Locate the cell with the specified text and output its [X, Y] center coordinate. 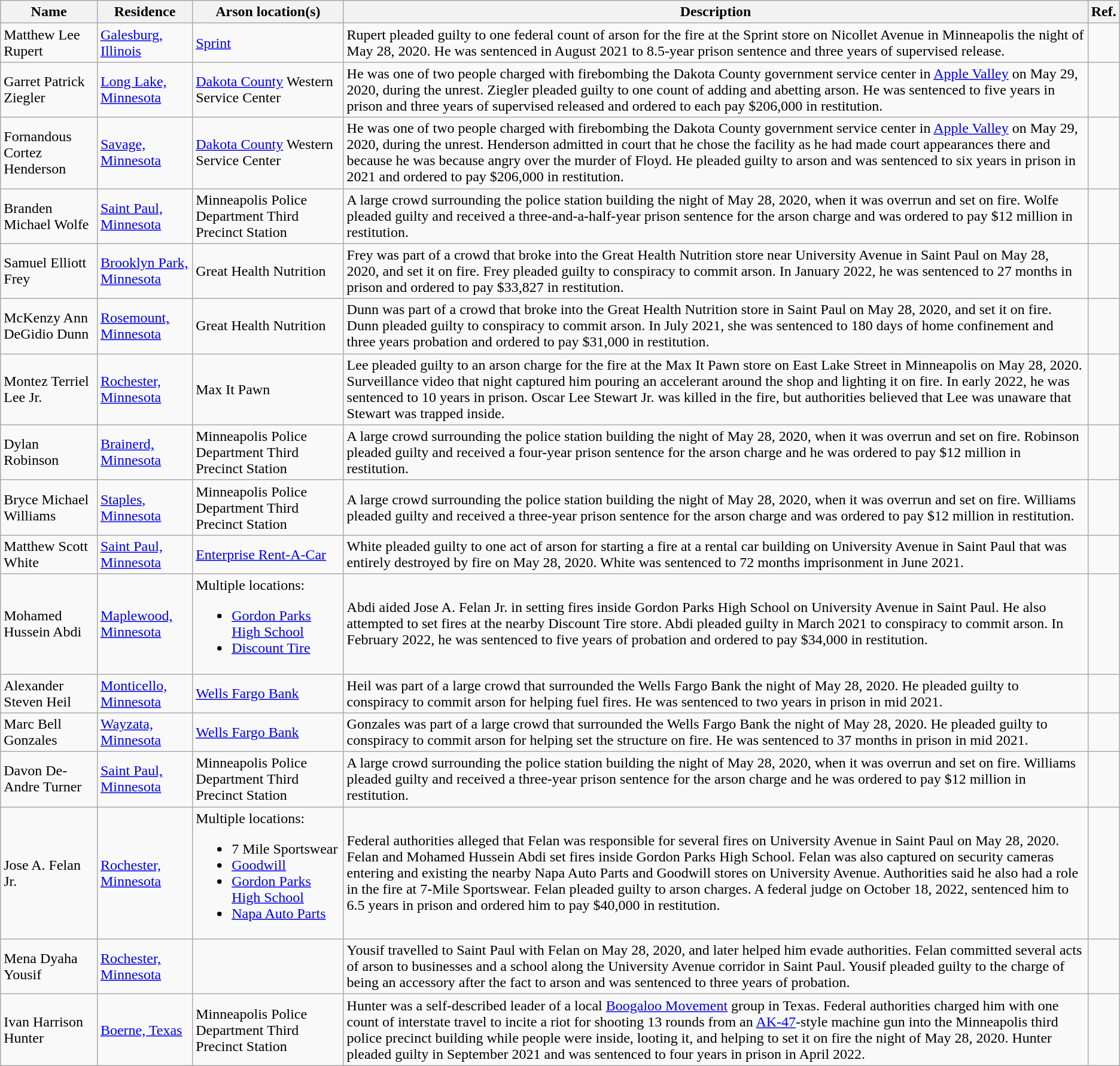
Max It Pawn [268, 389]
Rosemount, Minnesota [145, 326]
Residence [145, 12]
McKenzy Ann DeGidio Dunn [49, 326]
Matthew Scott White [49, 554]
Mohamed Hussein Abdi [49, 623]
Sprint [268, 43]
Alexander Steven Heil [49, 693]
Dylan Robinson [49, 452]
Wayzata, Minnesota [145, 732]
Name [49, 12]
Ivan Harrison Hunter [49, 1030]
Marc Bell Gonzales [49, 732]
Multiple locations:Gordon Parks High SchoolDiscount Tire [268, 623]
Mena Dyaha Yousif [49, 967]
Matthew Lee Rupert [49, 43]
Garret Patrick Ziegler [49, 90]
Samuel Elliott Frey [49, 271]
Montez Terriel Lee Jr. [49, 389]
Enterprise Rent-A-Car [268, 554]
Arson location(s) [268, 12]
Description [716, 12]
Ref. [1103, 12]
Fornandous Cortez Henderson [49, 153]
Long Lake, Minnesota [145, 90]
Maplewood, Minnesota [145, 623]
Brooklyn Park, Minnesota [145, 271]
Staples, Minnesota [145, 507]
Brainerd, Minnesota [145, 452]
Multiple locations:7 Mile SportswearGoodwillGordon Parks High SchoolNapa Auto Parts [268, 873]
Savage, Minnesota [145, 153]
Boerne, Texas [145, 1030]
Bryce Michael Williams [49, 507]
Davon De-Andre Turner [49, 779]
Jose A. Felan Jr. [49, 873]
Monticello, Minnesota [145, 693]
Branden Michael Wolfe [49, 216]
Galesburg, Illinois [145, 43]
